Return the [X, Y] coordinate for the center point of the cell that contains the specified text.  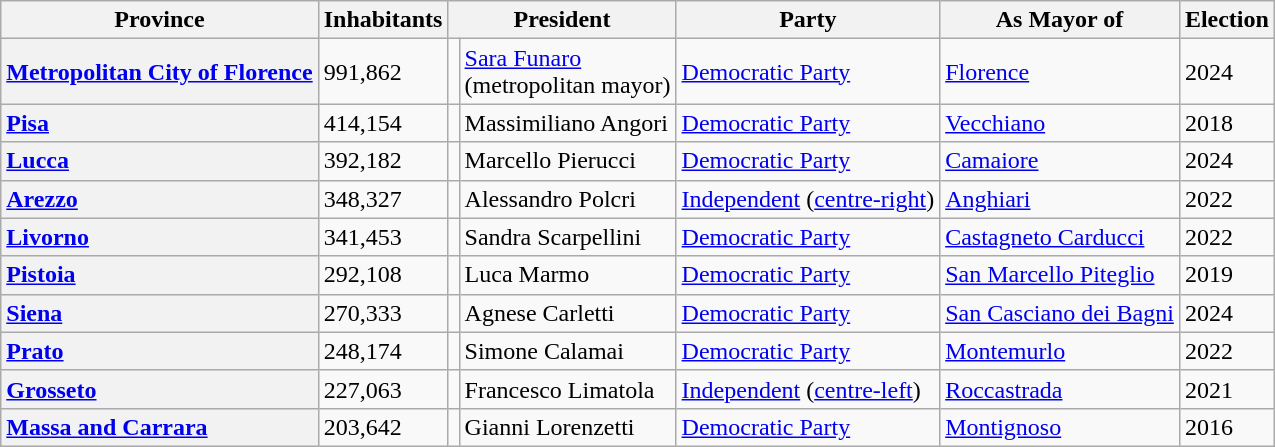
2019 [1226, 275]
270,333 [383, 313]
San Casciano dei Bagni [1060, 313]
Vecchiano [1060, 123]
Gianni Lorenzetti [568, 427]
2016 [1226, 427]
Independent (centre-right) [808, 199]
Marcello Pierucci [568, 161]
Massa and Carrara [160, 427]
341,453 [383, 237]
Florence [1060, 72]
Arezzo [160, 199]
227,063 [383, 389]
203,642 [383, 427]
Montignoso [1060, 427]
As Mayor of [1060, 20]
San Marcello Piteglio [1060, 275]
392,182 [383, 161]
Grosseto [160, 389]
Prato [160, 351]
Massimiliano Angori [568, 123]
Camaiore [1060, 161]
Pistoia [160, 275]
Party [808, 20]
Lucca [160, 161]
348,327 [383, 199]
Montemurlo [1060, 351]
Inhabitants [383, 20]
President [562, 20]
414,154 [383, 123]
Metropolitan City of Florence [160, 72]
Sandra Scarpellini [568, 237]
Agnese Carletti [568, 313]
248,174 [383, 351]
Province [160, 20]
Election [1226, 20]
Sara Funaro(metropolitan mayor) [568, 72]
Luca Marmo [568, 275]
991,862 [383, 72]
2018 [1226, 123]
292,108 [383, 275]
Pisa [160, 123]
Siena [160, 313]
Roccastrada [1060, 389]
Anghiari [1060, 199]
2021 [1226, 389]
Castagneto Carducci [1060, 237]
Livorno [160, 237]
Alessandro Polcri [568, 199]
Independent (centre-left) [808, 389]
Francesco Limatola [568, 389]
Simone Calamai [568, 351]
